Search for the cell housing the specified text and yield its (x, y) center coordinate. 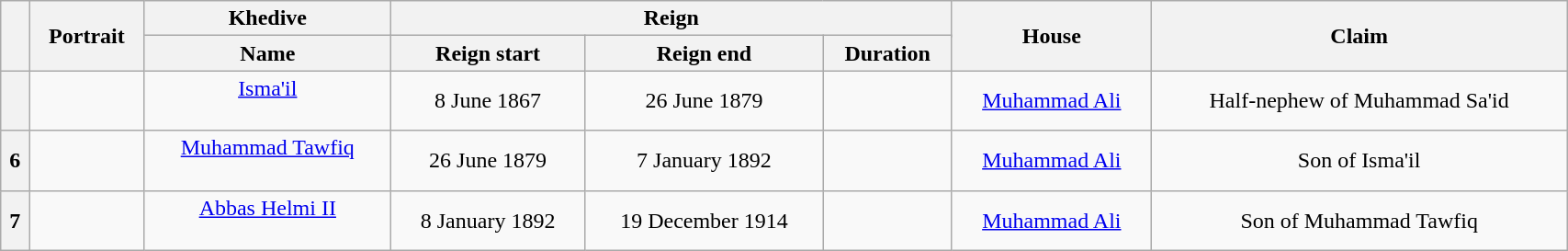
Reign end (704, 53)
Duration (887, 53)
Name (267, 53)
Son of Isma'il (1359, 160)
Son of Muhammad Tawfiq (1359, 221)
19 December 1914 (704, 221)
House (1052, 36)
Claim (1359, 36)
Khedive (267, 18)
Muhammad Tawfiq (267, 160)
8 January 1892 (487, 221)
Half-nephew of Muhammad Sa'id (1359, 101)
Abbas Helmi II (267, 221)
Reign (671, 18)
Portrait (87, 36)
Reign start (487, 53)
8 June 1867 (487, 101)
7 January 1892 (704, 160)
6 (15, 160)
Isma'il (267, 101)
7 (15, 221)
